Search for the cell housing the specified text and yield its (X, Y) center coordinate. 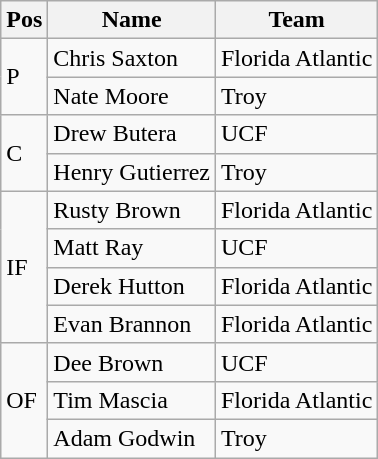
Evan Brannon (132, 324)
Matt Ray (132, 248)
Name (132, 20)
Henry Gutierrez (132, 172)
Tim Mascia (132, 400)
IF (24, 267)
Nate Moore (132, 96)
Rusty Brown (132, 210)
Derek Hutton (132, 286)
OF (24, 400)
Team (296, 20)
Chris Saxton (132, 58)
Pos (24, 20)
C (24, 153)
Dee Brown (132, 362)
Adam Godwin (132, 438)
P (24, 77)
Drew Butera (132, 134)
